Identify which cell holds the provided text, then report its [x, y] central coordinate. 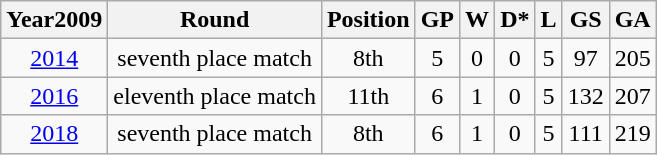
2018 [54, 134]
2016 [54, 96]
Round [215, 20]
111 [586, 134]
GP [437, 20]
11th [368, 96]
207 [632, 96]
2014 [54, 58]
132 [586, 96]
eleventh place match [215, 96]
Position [368, 20]
GA [632, 20]
W [478, 20]
97 [586, 58]
219 [632, 134]
Year2009 [54, 20]
D* [515, 20]
L [548, 20]
GS [586, 20]
205 [632, 58]
